Find where the given text appears and provide that cell's center as (X, Y) coordinate. 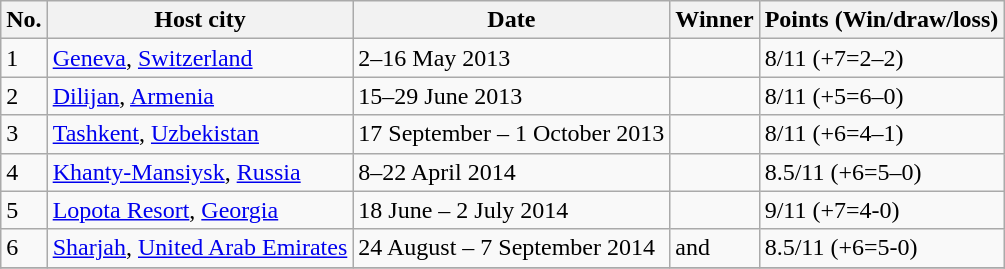
24 August – 7 September 2014 (512, 248)
8.5/11 (+6=5–0) (882, 172)
18 June – 2 July 2014 (512, 210)
and (714, 248)
2–16 May 2013 (512, 58)
6 (24, 248)
8/11 (+6=4–1) (882, 134)
Geneva, Switzerland (200, 58)
Sharjah, United Arab Emirates (200, 248)
Khanty-Mansiysk, Russia (200, 172)
17 September – 1 October 2013 (512, 134)
5 (24, 210)
Dilijan, Armenia (200, 96)
Points (Win/draw/loss) (882, 20)
No. (24, 20)
Host city (200, 20)
8.5/11 (+6=5-0) (882, 248)
8–22 April 2014 (512, 172)
8/11 (+5=6–0) (882, 96)
4 (24, 172)
15–29 June 2013 (512, 96)
2 (24, 96)
Winner (714, 20)
1 (24, 58)
Tashkent, Uzbekistan (200, 134)
Lopota Resort, Georgia (200, 210)
3 (24, 134)
9/11 (+7=4-0) (882, 210)
Date (512, 20)
8/11 (+7=2–2) (882, 58)
